Detect which cell encompasses the target text, then output its (x, y) center coordinate. 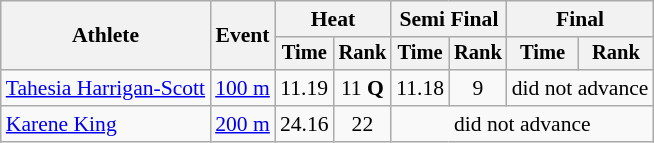
Final (580, 19)
11.18 (420, 88)
Event (242, 36)
9 (478, 88)
Semi Final (449, 19)
200 m (242, 124)
Tahesia Harrigan-Scott (106, 88)
Athlete (106, 36)
Heat (333, 19)
11.19 (304, 88)
24.16 (304, 124)
100 m (242, 88)
11 Q (363, 88)
Karene King (106, 124)
22 (363, 124)
